Extract the (X, Y) coordinate from the center of the cell holding the provided text.  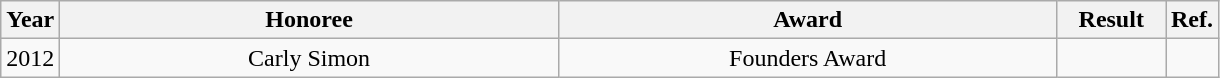
2012 (30, 58)
Ref. (1192, 20)
Founders Award (808, 58)
Year (30, 20)
Honoree (310, 20)
Carly Simon (310, 58)
Result (1112, 20)
Award (808, 20)
